Identify which cell holds the provided text, then report its [x, y] central coordinate. 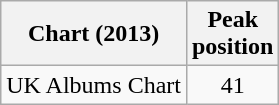
UK Albums Chart [94, 85]
Peakposition [232, 34]
Chart (2013) [94, 34]
41 [232, 85]
